Find where the given text appears and provide that cell's center as [X, Y] coordinate. 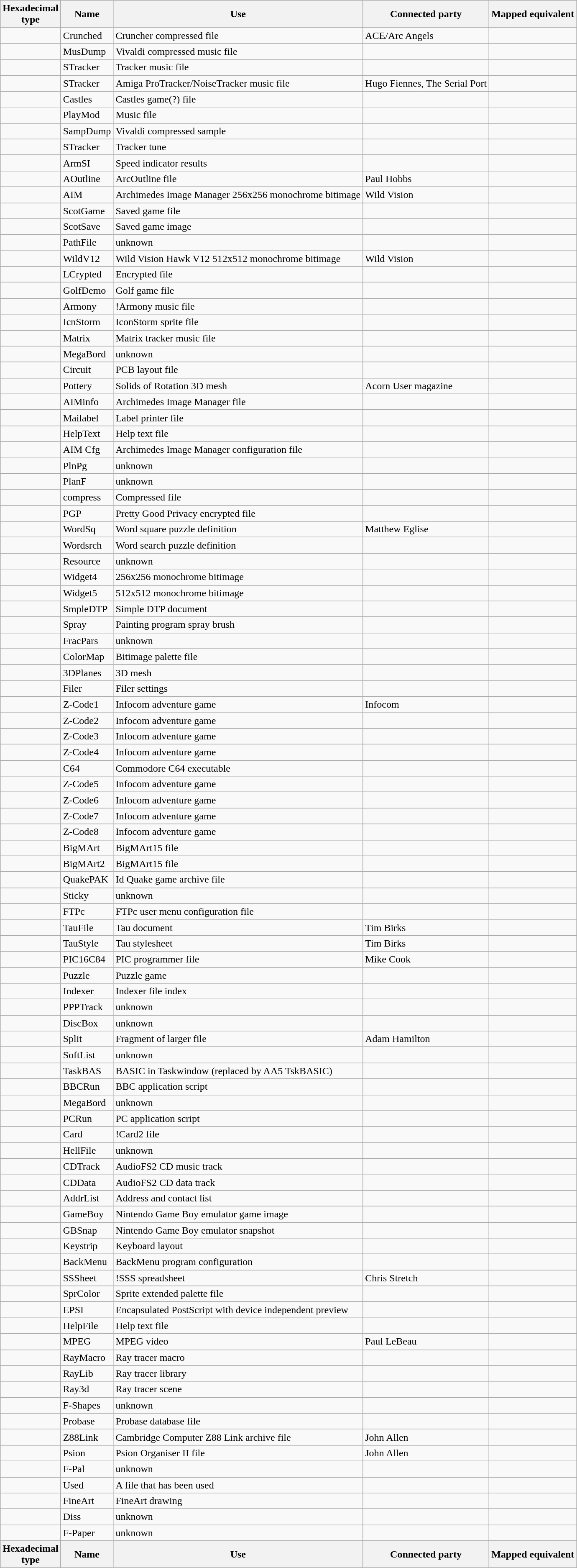
Archimedes Image Manager 256x256 monochrome bitimage [238, 195]
CDTrack [87, 1166]
EPSI [87, 1310]
Z-Code8 [87, 832]
PGP [87, 513]
Diss [87, 1517]
Z-Code2 [87, 720]
!Armony music file [238, 306]
Commodore C64 executable [238, 768]
Nintendo Game Boy emulator game image [238, 1214]
BackMenu program configuration [238, 1262]
Sticky [87, 896]
FineArt drawing [238, 1501]
ArmSI [87, 163]
Widget5 [87, 593]
Z-Code7 [87, 816]
FracPars [87, 641]
Ray tracer scene [238, 1389]
3DPlanes [87, 672]
Indexer [87, 991]
F-Pal [87, 1469]
BigMArt2 [87, 864]
GolfDemo [87, 290]
AIM [87, 195]
BBCRun [87, 1087]
MusDump [87, 51]
Adam Hamilton [426, 1039]
Ray tracer macro [238, 1358]
ArcOutline file [238, 179]
Hugo Fiennes, The Serial Port [426, 83]
SmpleDTP [87, 609]
Label printer file [238, 418]
ScotGame [87, 210]
Card [87, 1134]
!Card2 file [238, 1134]
Ray tracer library [238, 1373]
Vivaldi compressed sample [238, 131]
GameBoy [87, 1214]
Nintendo Game Boy emulator snapshot [238, 1230]
GBSnap [87, 1230]
Sprite extended palette file [238, 1294]
AIMinfo [87, 402]
Castles game(?) file [238, 99]
Probase database file [238, 1421]
F-Shapes [87, 1405]
Paul LeBeau [426, 1342]
Tau stylesheet [238, 943]
TaskBAS [87, 1071]
RayLib [87, 1373]
Archimedes Image Manager file [238, 402]
Puzzle [87, 975]
IcnStorm [87, 322]
PlanF [87, 482]
Matrix tracker music file [238, 338]
HelpFile [87, 1326]
Word search puzzle definition [238, 545]
Cruncher compressed file [238, 36]
TauStyle [87, 943]
Pretty Good Privacy encrypted file [238, 513]
WordSq [87, 529]
AudioFS2 CD music track [238, 1166]
Amiga ProTracker/NoiseTracker music file [238, 83]
Probase [87, 1421]
Golf game file [238, 290]
ACE/Arc Angels [426, 36]
Word square puzzle definition [238, 529]
Music file [238, 115]
FineArt [87, 1501]
512x512 monochrome bitimage [238, 593]
Vivaldi compressed music file [238, 51]
Encapsulated PostScript with device independent preview [238, 1310]
Chris Stretch [426, 1278]
Pottery [87, 386]
Fragment of larger file [238, 1039]
PCRun [87, 1119]
Used [87, 1485]
ColorMap [87, 657]
SoftList [87, 1055]
WildV12 [87, 259]
Z88Link [87, 1437]
PPPTrack [87, 1007]
ScotSave [87, 227]
Filer settings [238, 688]
FTPc [87, 911]
Tracker music file [238, 67]
Tracker tune [238, 147]
PlayMod [87, 115]
Filer [87, 688]
RayMacro [87, 1358]
BBC application script [238, 1087]
BASIC in Taskwindow (replaced by AA5 TskBASIC) [238, 1071]
PlnPg [87, 466]
Z-Code3 [87, 737]
Saved game image [238, 227]
QuakePAK [87, 880]
Infocom [426, 704]
Keystrip [87, 1246]
MPEG [87, 1342]
PC application script [238, 1119]
Acorn User magazine [426, 386]
Mike Cook [426, 959]
AddrList [87, 1198]
Id Quake game archive file [238, 880]
A file that has been used [238, 1485]
Cambridge Computer Z88 Link archive file [238, 1437]
Simple DTP document [238, 609]
Puzzle game [238, 975]
MPEG video [238, 1342]
256x256 monochrome bitimage [238, 577]
Mailabel [87, 418]
Castles [87, 99]
Keyboard layout [238, 1246]
Z-Code4 [87, 752]
Painting program spray brush [238, 625]
Widget4 [87, 577]
IconStorm sprite file [238, 322]
Matrix [87, 338]
LCrypted [87, 275]
F-Paper [87, 1533]
SSSheet [87, 1278]
Armony [87, 306]
SprColor [87, 1294]
Saved game file [238, 210]
Indexer file index [238, 991]
AOutline [87, 179]
Archimedes Image Manager configuration file [238, 449]
Split [87, 1039]
!SSS spreadsheet [238, 1278]
Z-Code6 [87, 800]
3D mesh [238, 672]
compress [87, 498]
Z-Code1 [87, 704]
BigMArt [87, 848]
Crunched [87, 36]
Compressed file [238, 498]
Speed indicator results [238, 163]
PIC16C84 [87, 959]
Solids of Rotation 3D mesh [238, 386]
Z-Code5 [87, 784]
Matthew Eglise [426, 529]
Paul Hobbs [426, 179]
Wordsrch [87, 545]
Spray [87, 625]
BackMenu [87, 1262]
Circuit [87, 370]
PIC programmer file [238, 959]
Bitimage palette file [238, 657]
FTPc user menu configuration file [238, 911]
CDData [87, 1182]
Ray3d [87, 1389]
TauFile [87, 927]
Encrypted file [238, 275]
AIM Cfg [87, 449]
PCB layout file [238, 370]
AudioFS2 CD data track [238, 1182]
HelpText [87, 434]
Wild Vision Hawk V12 512x512 monochrome bitimage [238, 259]
Psion [87, 1453]
Address and contact list [238, 1198]
HellFile [87, 1150]
DiscBox [87, 1023]
Tau document [238, 927]
PathFile [87, 243]
C64 [87, 768]
SampDump [87, 131]
Psion Organiser II file [238, 1453]
Resource [87, 561]
